Search for the cell housing the specified text and yield its [X, Y] center coordinate. 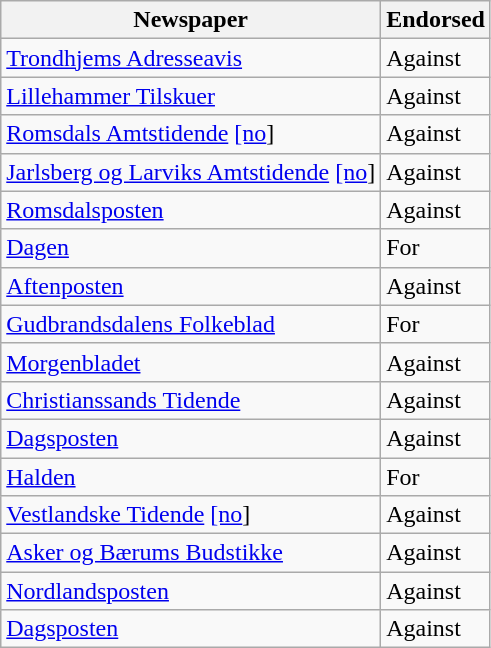
Endorsed [436, 20]
Romsdals Amtstidende [no] [191, 134]
Nordlandsposten [191, 591]
Dagen [191, 248]
Aftenposten [191, 286]
Vestlandske Tidende [no] [191, 515]
Gudbrandsdalens Folkeblad [191, 324]
Morgenbladet [191, 362]
Romsdalsposten [191, 210]
Halden [191, 477]
Christianssands Tidende [191, 400]
Asker og Bærums Budstikke [191, 553]
Trondhjems Adresseavis [191, 58]
Lillehammer Tilskuer [191, 96]
Newspaper [191, 20]
Jarlsberg og Larviks Amtstidende [no] [191, 172]
